Scan for the cell matching the given text and deliver its (x, y) coordinate at center. 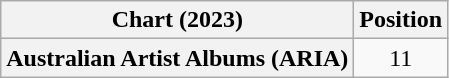
Australian Artist Albums (ARIA) (178, 58)
Chart (2023) (178, 20)
11 (401, 58)
Position (401, 20)
